Extract the (x, y) coordinate from the center of the cell holding the provided text.  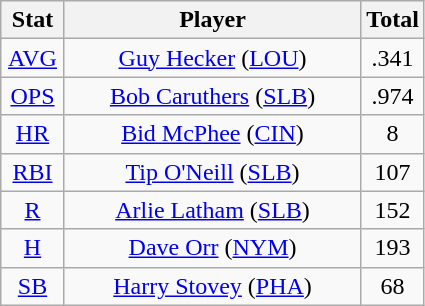
193 (393, 248)
Dave Orr (NYM) (212, 248)
.974 (393, 96)
SB (33, 286)
152 (393, 210)
AVG (33, 58)
HR (33, 134)
Total (393, 20)
Stat (33, 20)
Player (212, 20)
RBI (33, 172)
OPS (33, 96)
Harry Stovey (PHA) (212, 286)
Guy Hecker (LOU) (212, 58)
Tip O'Neill (SLB) (212, 172)
107 (393, 172)
Bob Caruthers (SLB) (212, 96)
Arlie Latham (SLB) (212, 210)
8 (393, 134)
68 (393, 286)
R (33, 210)
H (33, 248)
.341 (393, 58)
Bid McPhee (CIN) (212, 134)
